Identify which cell holds the provided text, then report its [X, Y] central coordinate. 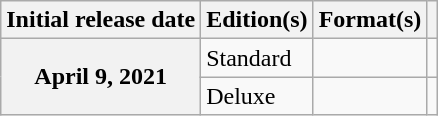
Standard [257, 58]
Edition(s) [257, 20]
Format(s) [370, 20]
Initial release date [101, 20]
Deluxe [257, 96]
April 9, 2021 [101, 77]
